Capture the cell that displays the provided text and extract its (x, y) central coordinate. 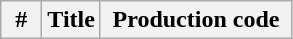
Title (72, 20)
# (22, 20)
Production code (196, 20)
